Determine the (x, y) coordinate at the center of the cell enclosing the given text.  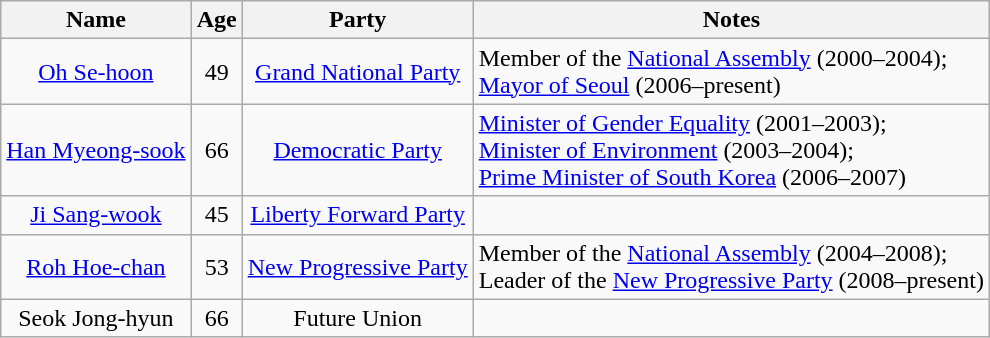
Ji Sang-wook (96, 215)
Name (96, 20)
Grand National Party (358, 72)
Oh Se-hoon (96, 72)
Roh Hoe-chan (96, 266)
Minister of Gender Equality (2001–2003);Minister of Environment (2003–2004);Prime Minister of South Korea (2006–2007) (731, 150)
53 (216, 266)
Han Myeong-sook (96, 150)
Member of the National Assembly (2000–2004);Mayor of Seoul (2006–present) (731, 72)
Seok Jong-hyun (96, 318)
Party (358, 20)
Notes (731, 20)
Democratic Party (358, 150)
Age (216, 20)
New Progressive Party (358, 266)
Member of the National Assembly (2004–2008);Leader of the New Progressive Party (2008–present) (731, 266)
45 (216, 215)
49 (216, 72)
Future Union (358, 318)
Liberty Forward Party (358, 215)
